Pinpoint the cell where the given text exists, returning its [x, y] midpoint coordinate. 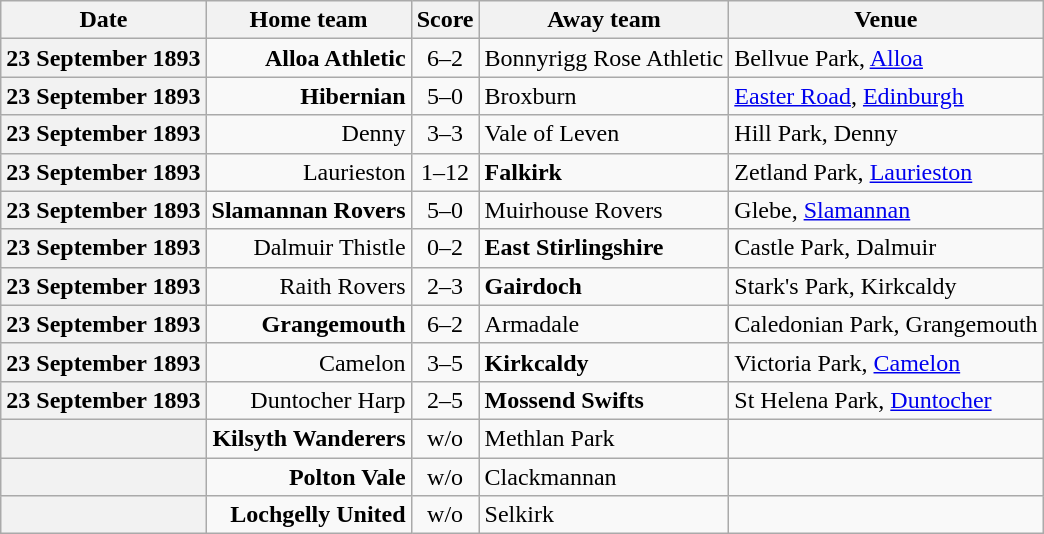
St Helena Park, Duntocher [886, 400]
Polton Vale [308, 477]
Raith Rovers [308, 286]
Armadale [604, 324]
Score [445, 20]
Falkirk [604, 172]
Muirhouse Rovers [604, 210]
Kilsyth Wanderers [308, 438]
Duntocher Harp [308, 400]
Glebe, Slamannan [886, 210]
Date [104, 20]
Vale of Leven [604, 134]
Away team [604, 20]
3–5 [445, 362]
Grangemouth [308, 324]
Denny [308, 134]
Home team [308, 20]
3–3 [445, 134]
Mossend Swifts [604, 400]
Victoria Park, Camelon [886, 362]
Bellvue Park, Alloa [886, 58]
Hibernian [308, 96]
Dalmuir Thistle [308, 248]
Alloa Athletic [308, 58]
0–2 [445, 248]
Selkirk [604, 515]
Venue [886, 20]
Easter Road, Edinburgh [886, 96]
Broxburn [604, 96]
Kirkcaldy [604, 362]
Caledonian Park, Grangemouth [886, 324]
Methlan Park [604, 438]
2–5 [445, 400]
Bonnyrigg Rose Athletic [604, 58]
Castle Park, Dalmuir [886, 248]
Slamannan Rovers [308, 210]
Zetland Park, Laurieston [886, 172]
Gairdoch [604, 286]
Camelon [308, 362]
East Stirlingshire [604, 248]
1–12 [445, 172]
Clackmannan [604, 477]
2–3 [445, 286]
Hill Park, Denny [886, 134]
Stark's Park, Kirkcaldy [886, 286]
Laurieston [308, 172]
Lochgelly United [308, 515]
